For the text-containing cell, return its midpoint in (X, Y) coordinate format. 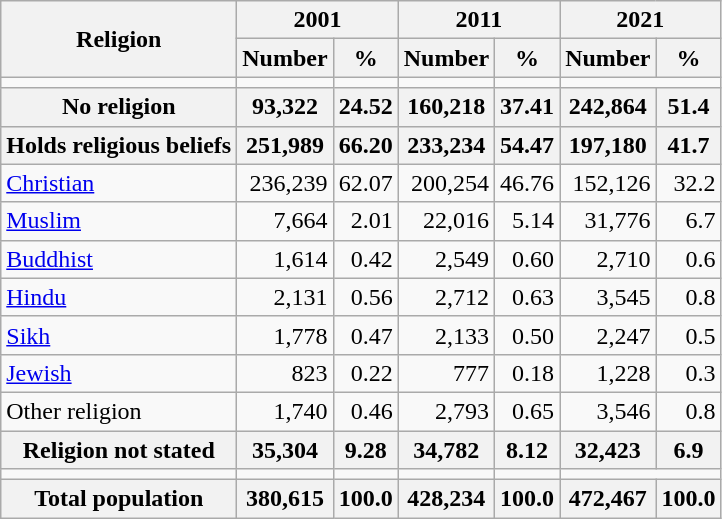
Holds religious beliefs (119, 145)
Total population (119, 499)
2,131 (285, 297)
9.28 (366, 449)
24.52 (366, 107)
Hindu (119, 297)
1,228 (608, 373)
34,782 (446, 449)
37.41 (528, 107)
0.5 (688, 335)
2,247 (608, 335)
3,545 (608, 297)
46.76 (528, 183)
7,664 (285, 221)
6.7 (688, 221)
54.47 (528, 145)
62.07 (366, 183)
160,218 (446, 107)
Christian (119, 183)
2,133 (446, 335)
0.22 (366, 373)
0.65 (528, 411)
1,614 (285, 259)
1,778 (285, 335)
0.3 (688, 373)
2,793 (446, 411)
2.01 (366, 221)
51.4 (688, 107)
3,546 (608, 411)
0.46 (366, 411)
No religion (119, 107)
Religion not stated (119, 449)
35,304 (285, 449)
152,126 (608, 183)
1,740 (285, 411)
472,467 (608, 499)
428,234 (446, 499)
5.14 (528, 221)
2011 (478, 20)
32,423 (608, 449)
2,710 (608, 259)
2,712 (446, 297)
200,254 (446, 183)
32.2 (688, 183)
Jewish (119, 373)
777 (446, 373)
41.7 (688, 145)
0.63 (528, 297)
Religion (119, 39)
0.18 (528, 373)
Buddhist (119, 259)
0.42 (366, 259)
0.60 (528, 259)
66.20 (366, 145)
31,776 (608, 221)
251,989 (285, 145)
2001 (318, 20)
242,864 (608, 107)
2021 (640, 20)
Other religion (119, 411)
0.47 (366, 335)
0.6 (688, 259)
236,239 (285, 183)
380,615 (285, 499)
233,234 (446, 145)
93,322 (285, 107)
Sikh (119, 335)
22,016 (446, 221)
6.9 (688, 449)
8.12 (528, 449)
Muslim (119, 221)
2,549 (446, 259)
0.50 (528, 335)
823 (285, 373)
0.56 (366, 297)
197,180 (608, 145)
